From the cell containing the given text, extract its center point as (x, y) coordinate. 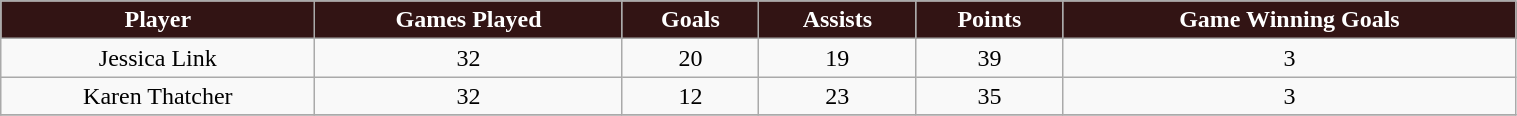
39 (990, 58)
35 (990, 96)
19 (838, 58)
23 (838, 96)
Points (990, 20)
Assists (838, 20)
Player (158, 20)
12 (690, 96)
Goals (690, 20)
Games Played (468, 20)
Karen Thatcher (158, 96)
Game Winning Goals (1290, 20)
Jessica Link (158, 58)
20 (690, 58)
